Pinpoint the cell where the given text exists, returning its [X, Y] midpoint coordinate. 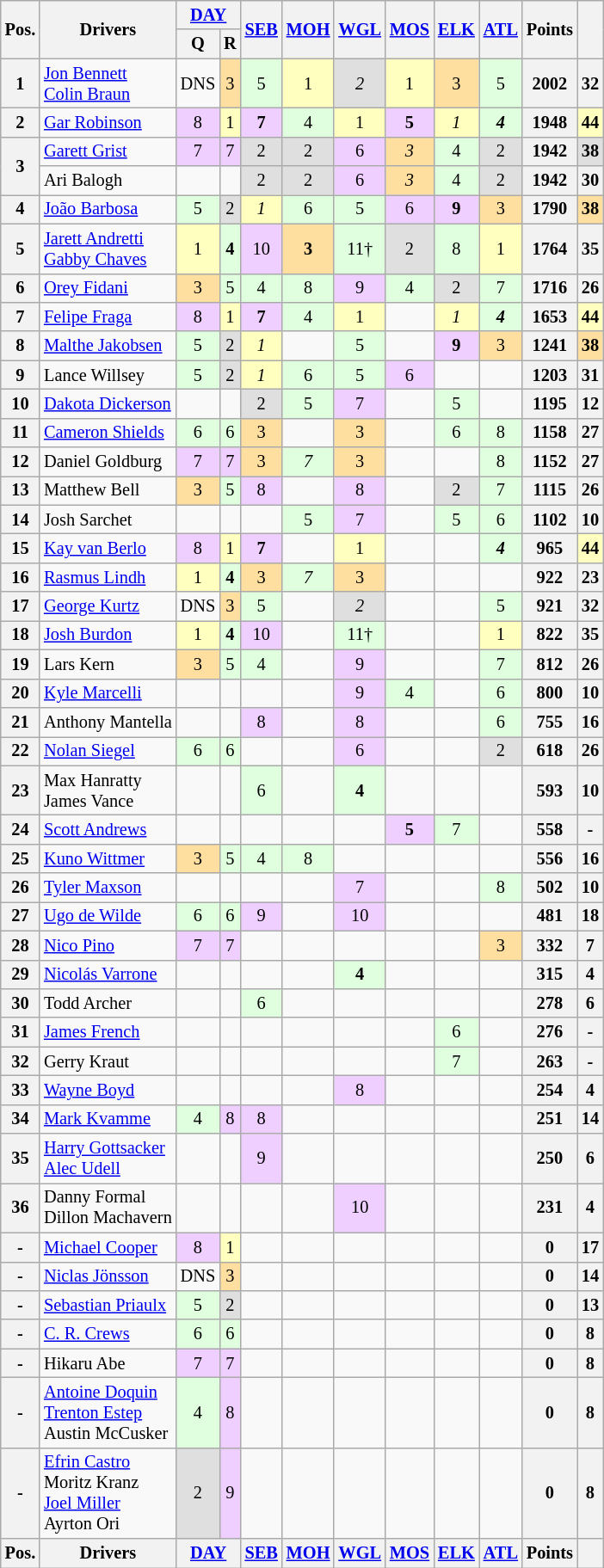
R [230, 44]
Sebastian Priaulx [108, 1305]
15 [21, 548]
276 [550, 1032]
Gar Robinson [108, 122]
1241 [550, 346]
Kay van Berlo [108, 548]
Nicolás Varrone [108, 975]
Cameron Shields [108, 433]
Ugo de Wilde [108, 916]
Danny Formal Dillon Machavern [108, 1208]
Hikaru Abe [108, 1363]
Felipe Fraga [108, 317]
Ari Balogh [108, 181]
C. R. Crews [108, 1334]
Anthony Mantella [108, 722]
Kuno Wittmer [108, 858]
Nico Pino [108, 945]
618 [550, 751]
Orey Fidani [108, 288]
1102 [550, 520]
1790 [550, 209]
11 [21, 433]
Michael Cooper [108, 1247]
Mark Kvamme [108, 1119]
29 [21, 975]
1158 [550, 433]
Rasmus Lindh [108, 577]
Niclas Jönsson [108, 1276]
1764 [550, 249]
Lars Kern [108, 664]
Malthe Jakobsen [108, 346]
502 [550, 888]
20 [21, 693]
254 [550, 1090]
Lance Willsey [108, 375]
36 [21, 1208]
Max Hanratty James Vance [108, 790]
250 [550, 1159]
Scott Andrews [108, 829]
Nolan Siegel [108, 751]
João Barbosa [108, 209]
812 [550, 664]
Dakota Dickerson [108, 403]
21 [21, 722]
Antoine Doquin Trenton Estep Austin McCusker [108, 1412]
Jarett Andretti Gabby Chaves [108, 249]
251 [550, 1119]
558 [550, 829]
Josh Sarchet [108, 520]
33 [21, 1090]
593 [550, 790]
1115 [550, 490]
Kyle Marcelli [108, 693]
965 [550, 548]
Matthew Bell [108, 490]
Harry Gottsacker Alec Udell [108, 1159]
315 [550, 975]
278 [550, 1003]
25 [21, 858]
Gerry Kraut [108, 1061]
1716 [550, 288]
Q [198, 44]
Todd Archer [108, 1003]
George Kurtz [108, 606]
755 [550, 722]
Daniel Goldburg [108, 462]
800 [550, 693]
Efrin Castro Moritz Kranz Joel Miller Ayrton Ori [108, 1493]
556 [550, 858]
Jon Bennett Colin Braun [108, 83]
822 [550, 635]
Wayne Boyd [108, 1090]
1203 [550, 375]
1653 [550, 317]
481 [550, 916]
1195 [550, 403]
332 [550, 945]
Tyler Maxson [108, 888]
34 [21, 1119]
Josh Burdon [108, 635]
1152 [550, 462]
263 [550, 1061]
231 [550, 1208]
James French [108, 1032]
1948 [550, 122]
921 [550, 606]
28 [21, 945]
22 [21, 751]
922 [550, 577]
Garett Grist [108, 151]
19 [21, 664]
24 [21, 829]
2002 [550, 83]
